From the cell containing the given text, extract its center point as (X, Y) coordinate. 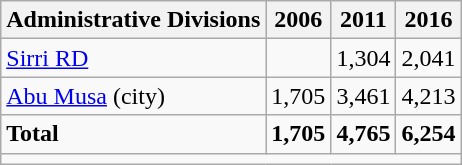
6,254 (428, 134)
4,213 (428, 96)
Sirri RD (134, 58)
Abu Musa (city) (134, 96)
Total (134, 134)
2006 (298, 20)
Administrative Divisions (134, 20)
2011 (364, 20)
3,461 (364, 96)
4,765 (364, 134)
1,304 (364, 58)
2,041 (428, 58)
2016 (428, 20)
